From the cell containing the given text, extract its center point as (x, y) coordinate. 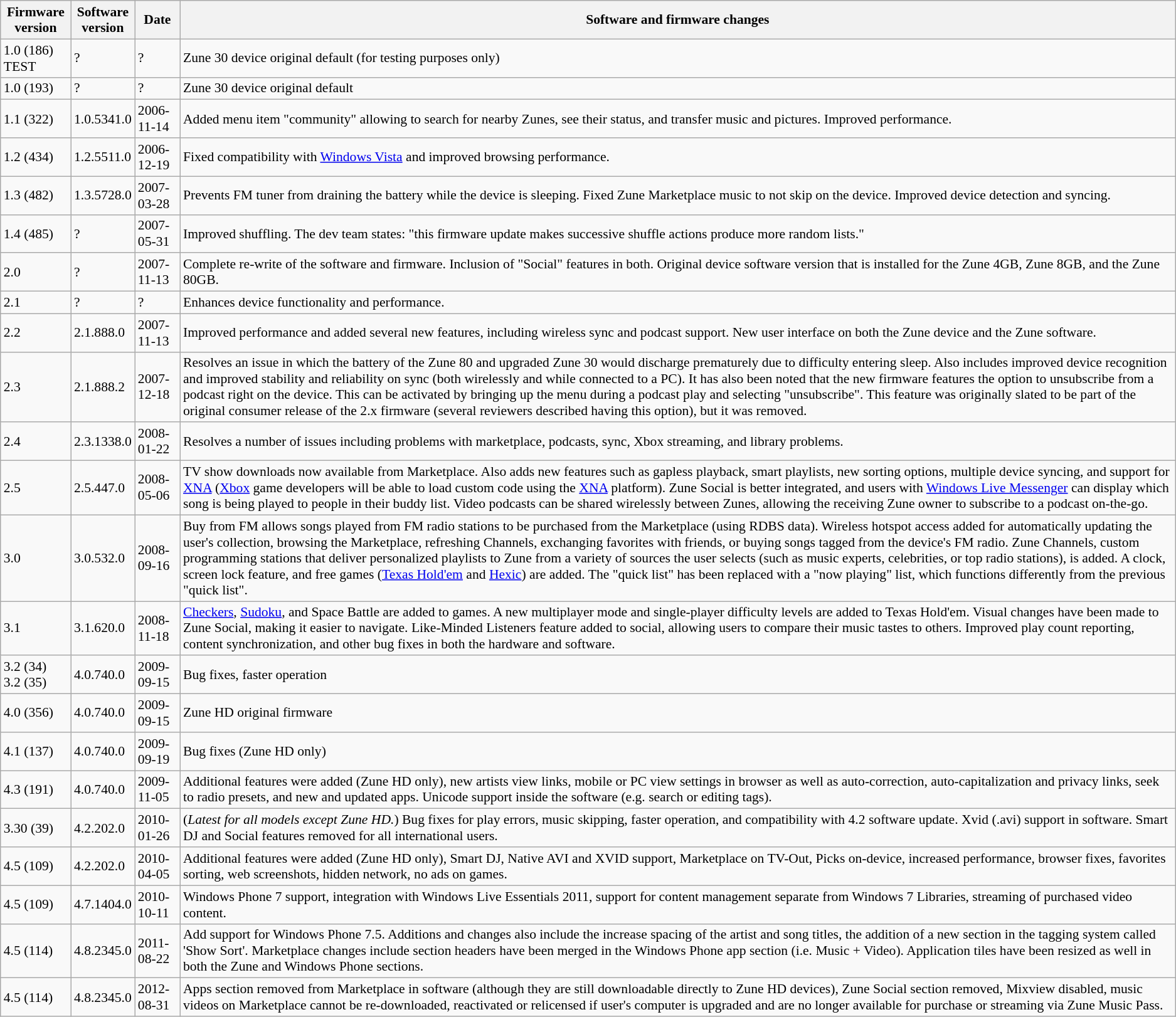
Enhances device functionality and performance. (677, 303)
2010-04-05 (157, 867)
1.0.5341.0 (103, 119)
2.1.888.2 (103, 387)
2007-03-28 (157, 196)
1.1 (322) (36, 119)
2.1.888.0 (103, 332)
2008-11-18 (157, 628)
3.1 (36, 628)
2011-08-22 (157, 951)
1.0 (186) TEST (36, 58)
4.0 (356) (36, 714)
Softwareversion (103, 20)
2.0 (36, 272)
1.0 (193) (36, 88)
2.1 (36, 303)
2009-09-19 (157, 751)
3.2 (34)3.2 (35) (36, 675)
1.4 (485) (36, 233)
2.3.1338.0 (103, 441)
3.0.532.0 (103, 558)
Zune HD original firmware (677, 714)
Firmwareversion (36, 20)
4.1 (137) (36, 751)
2.5 (36, 488)
Improved shuffling. The dev team states: "this firmware update makes successive shuffle actions produce more random lists." (677, 233)
2.5.447.0 (103, 488)
Fixed compatibility with Windows Vista and improved browsing performance. (677, 157)
2008-09-16 (157, 558)
2.4 (36, 441)
Added menu item "community" allowing to search for nearby Zunes, see their status, and transfer music and pictures. Improved performance. (677, 119)
2007-12-18 (157, 387)
2009-11-05 (157, 790)
3.1.620.0 (103, 628)
Resolves a number of issues including problems with marketplace, podcasts, sync, Xbox streaming, and library problems. (677, 441)
2010-10-11 (157, 904)
4.7.1404.0 (103, 904)
Zune 30 device original default (677, 88)
3.30 (39) (36, 828)
1.2.5511.0 (103, 157)
2.3 (36, 387)
Zune 30 device original default (for testing purposes only) (677, 58)
1.3 (482) (36, 196)
Software and firmware changes (677, 20)
Bug fixes, faster operation (677, 675)
2007-05-31 (157, 233)
2012-08-31 (157, 997)
3.0 (36, 558)
2010-01-26 (157, 828)
Bug fixes (Zune HD only) (677, 751)
2006-12-19 (157, 157)
2.2 (36, 332)
Date (157, 20)
2008-05-06 (157, 488)
4.3 (191) (36, 790)
1.3.5728.0 (103, 196)
1.2 (434) (36, 157)
2006-11-14 (157, 119)
2008-01-22 (157, 441)
